Provide the (x, y) coordinate of the cell's center where the given text is located.  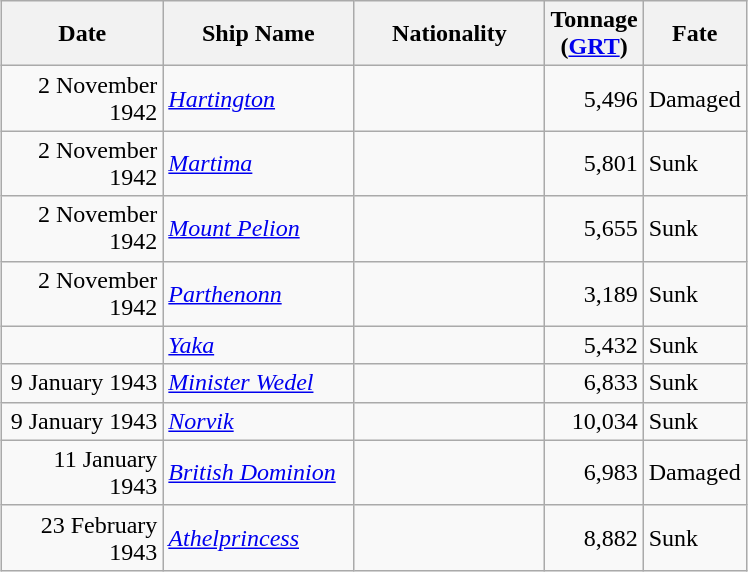
Yaka (258, 345)
5,496 (594, 98)
5,801 (594, 164)
British Dominion (258, 472)
Mount Pelion (258, 228)
Martima (258, 164)
Minister Wedel (258, 383)
5,655 (594, 228)
Fate (694, 34)
6,833 (594, 383)
Tonnage(GRT) (594, 34)
5,432 (594, 345)
8,882 (594, 538)
Hartington (258, 98)
10,034 (594, 421)
Nationality (450, 34)
Ship Name (258, 34)
3,189 (594, 294)
Athelprincess (258, 538)
11 January 1943 (82, 472)
6,983 (594, 472)
Parthenonn (258, 294)
Norvik (258, 421)
23 February 1943 (82, 538)
Date (82, 34)
